Locate the cell with the specified text and output its [x, y] center coordinate. 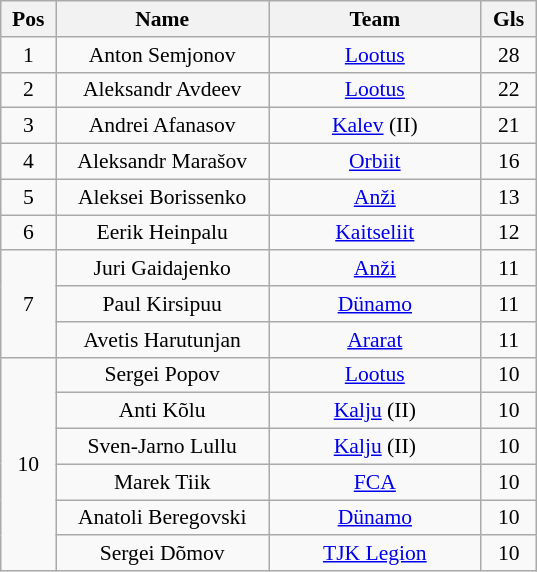
28 [508, 55]
Orbiit [374, 162]
3 [28, 126]
FCA [374, 482]
Aleksei Borissenko [162, 197]
Sergei Popov [162, 375]
Avetis Harutunjan [162, 340]
21 [508, 126]
Anti Kõlu [162, 411]
Paul Kirsipuu [162, 304]
Pos [28, 19]
Anton Semjonov [162, 55]
Andrei Afanasov [162, 126]
Kaitseliit [374, 233]
Team [374, 19]
4 [28, 162]
Eerik Heinpalu [162, 233]
Ararat [374, 340]
Marek Tiik [162, 482]
16 [508, 162]
5 [28, 197]
6 [28, 233]
13 [508, 197]
Name [162, 19]
Sven-Jarno Lullu [162, 447]
Sergei Dõmov [162, 554]
Anatoli Beregovski [162, 518]
7 [28, 304]
1 [28, 55]
22 [508, 90]
2 [28, 90]
Kalev (II) [374, 126]
Gls [508, 19]
Aleksandr Avdeev [162, 90]
Aleksandr Marašov [162, 162]
Juri Gaidajenko [162, 269]
12 [508, 233]
TJK Legion [374, 554]
